Search for the cell housing the specified text and yield its (X, Y) center coordinate. 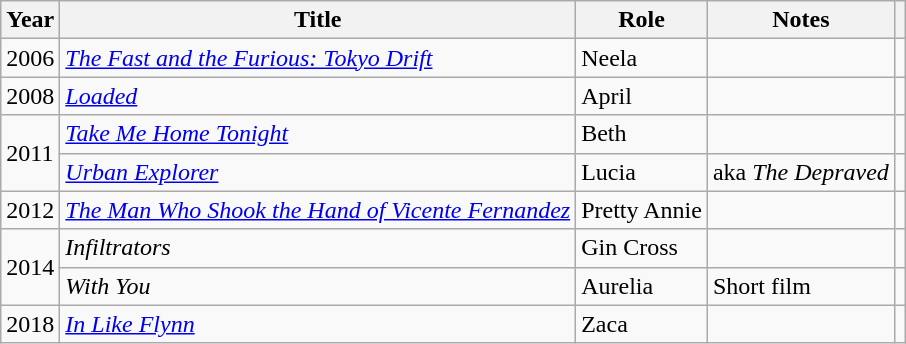
The Fast and the Furious: Tokyo Drift (318, 58)
Gin Cross (642, 248)
The Man Who Shook the Hand of Vicente Fernandez (318, 210)
Loaded (318, 96)
Pretty Annie (642, 210)
2012 (30, 210)
2018 (30, 324)
Neela (642, 58)
2011 (30, 153)
Role (642, 20)
In Like Flynn (318, 324)
2008 (30, 96)
Urban Explorer (318, 172)
Notes (800, 20)
2006 (30, 58)
2014 (30, 267)
April (642, 96)
Take Me Home Tonight (318, 134)
Title (318, 20)
Infiltrators (318, 248)
Lucia (642, 172)
Beth (642, 134)
With You (318, 286)
Zaca (642, 324)
Short film (800, 286)
Aurelia (642, 286)
Year (30, 20)
aka The Depraved (800, 172)
